Find where the given text appears and provide that cell's center as [X, Y] coordinate. 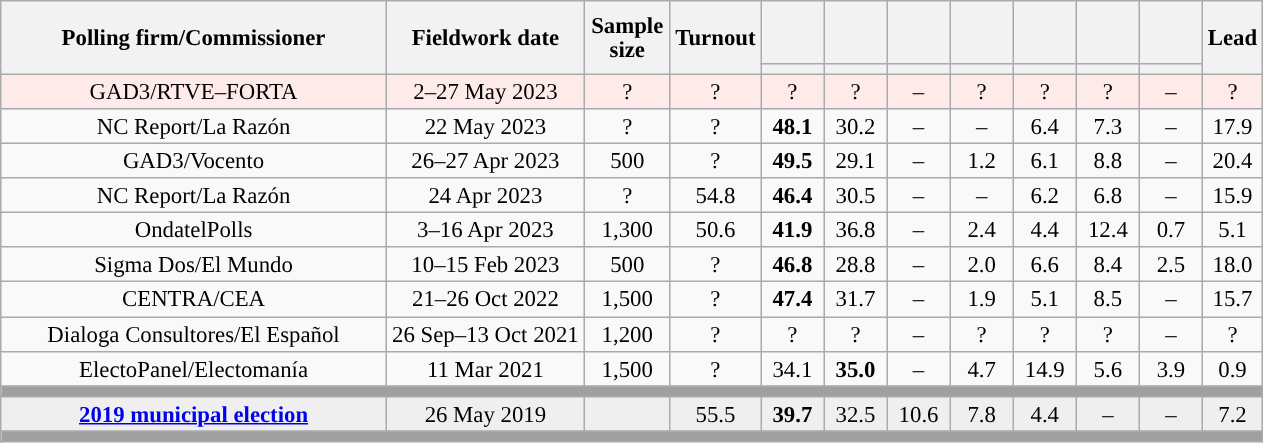
4.7 [982, 368]
GAD3/RTVE–FORTA [194, 92]
1.2 [982, 162]
1.9 [982, 300]
17.9 [1232, 126]
30.2 [856, 126]
3.9 [1170, 368]
Polling firm/Commissioner [194, 38]
7.2 [1232, 414]
15.9 [1232, 196]
48.1 [792, 126]
0.7 [1170, 230]
39.7 [792, 414]
21–26 Oct 2022 [485, 300]
24 Apr 2023 [485, 196]
OndatelPolls [194, 230]
8.4 [1108, 266]
Lead [1232, 38]
35.0 [856, 368]
Dialoga Consultores/El Español [194, 334]
5.6 [1108, 368]
1,200 [627, 334]
26–27 Apr 2023 [485, 162]
28.8 [856, 266]
22 May 2023 [485, 126]
2.0 [982, 266]
14.9 [1044, 368]
20.4 [1232, 162]
0.9 [1232, 368]
11 Mar 2021 [485, 368]
2019 municipal election [194, 414]
Sigma Dos/El Mundo [194, 266]
30.5 [856, 196]
Turnout [716, 38]
49.5 [792, 162]
6.1 [1044, 162]
34.1 [792, 368]
41.9 [792, 230]
54.8 [716, 196]
12.4 [1108, 230]
29.1 [856, 162]
Fieldwork date [485, 38]
6.6 [1044, 266]
ElectoPanel/Electomanía [194, 368]
2.4 [982, 230]
32.5 [856, 414]
31.7 [856, 300]
26 Sep–13 Oct 2021 [485, 334]
10–15 Feb 2023 [485, 266]
2–27 May 2023 [485, 92]
7.8 [982, 414]
26 May 2019 [485, 414]
46.8 [792, 266]
6.8 [1108, 196]
GAD3/Vocento [194, 162]
6.2 [1044, 196]
15.7 [1232, 300]
8.8 [1108, 162]
50.6 [716, 230]
55.5 [716, 414]
6.4 [1044, 126]
36.8 [856, 230]
47.4 [792, 300]
10.6 [918, 414]
8.5 [1108, 300]
3–16 Apr 2023 [485, 230]
18.0 [1232, 266]
1,300 [627, 230]
2.5 [1170, 266]
CENTRA/CEA [194, 300]
46.4 [792, 196]
Sample size [627, 38]
7.3 [1108, 126]
